For the text-containing cell, return its midpoint in [x, y] coordinate format. 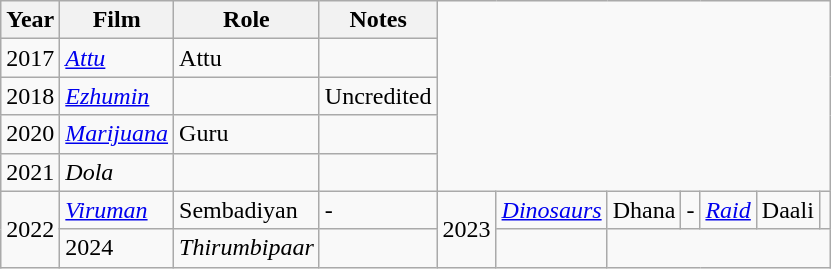
Daali [788, 210]
Dinosaurs [552, 210]
Guru [247, 134]
Sembadiyan [247, 210]
Notes [378, 20]
Dola [117, 172]
2017 [30, 58]
Uncredited [378, 96]
Marijuana [117, 134]
2024 [117, 248]
2020 [30, 134]
Ezhumin [117, 96]
2023 [466, 229]
Film [117, 20]
Dhana [644, 210]
Year [30, 20]
2018 [30, 96]
2022 [30, 229]
Thirumbipaar [247, 248]
Raid [728, 210]
Role [247, 20]
2021 [30, 172]
Viruman [117, 210]
